Search for the cell housing the specified text and yield its (x, y) center coordinate. 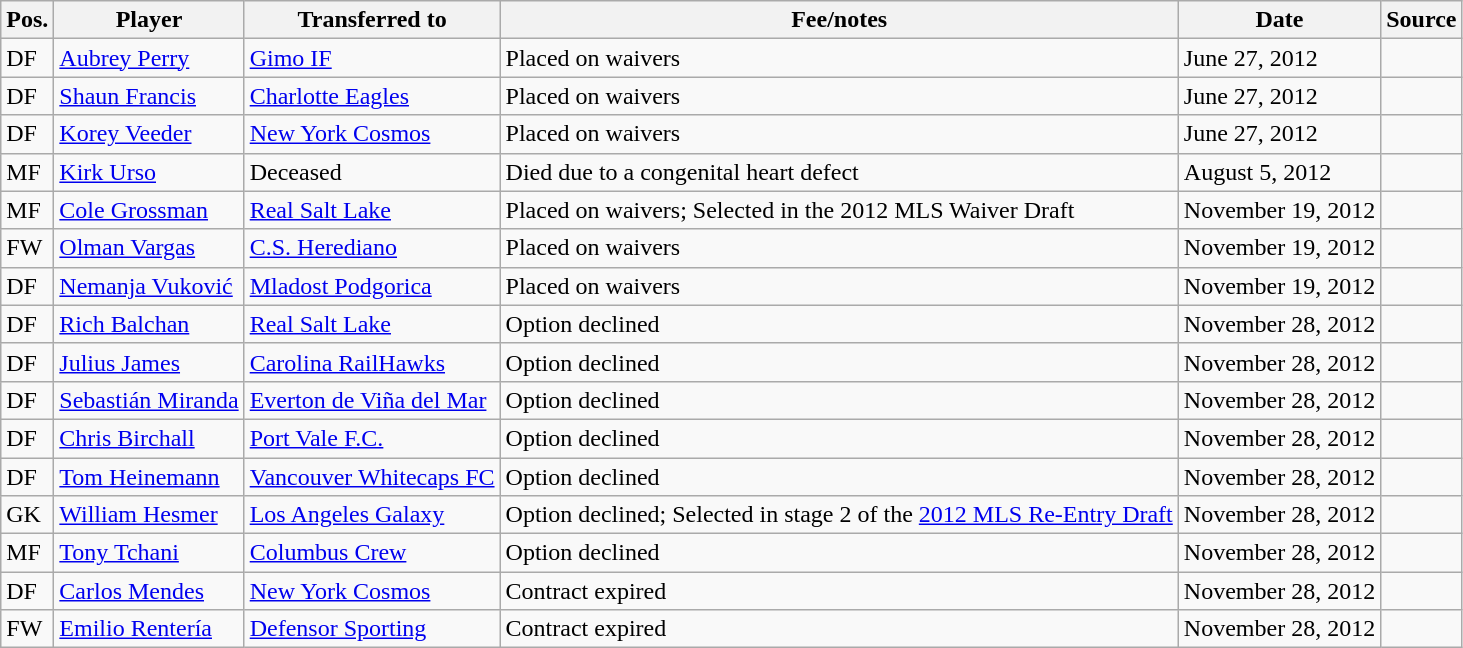
Cole Grossman (149, 210)
Columbus Crew (372, 553)
Player (149, 20)
Pos. (28, 20)
Julius James (149, 362)
Vancouver Whitecaps FC (372, 477)
Mladost Podgorica (372, 286)
GK (28, 515)
Transferred to (372, 20)
C.S. Herediano (372, 248)
Defensor Sporting (372, 629)
Carolina RailHawks (372, 362)
Option declined; Selected in stage 2 of the 2012 MLS Re-Entry Draft (839, 515)
Charlotte Eagles (372, 96)
Died due to a congenital heart defect (839, 172)
Shaun Francis (149, 96)
Emilio Rentería (149, 629)
Kirk Urso (149, 172)
William Hesmer (149, 515)
Source (1422, 20)
Korey Veeder (149, 134)
Olman Vargas (149, 248)
Chris Birchall (149, 438)
Nemanja Vuković (149, 286)
Sebastián Miranda (149, 400)
Los Angeles Galaxy (372, 515)
Placed on waivers; Selected in the 2012 MLS Waiver Draft (839, 210)
Rich Balchan (149, 324)
Aubrey Perry (149, 58)
Tony Tchani (149, 553)
Fee/notes (839, 20)
August 5, 2012 (1279, 172)
Date (1279, 20)
Port Vale F.C. (372, 438)
Deceased (372, 172)
Gimo IF (372, 58)
Everton de Viña del Mar (372, 400)
Carlos Mendes (149, 591)
Tom Heinemann (149, 477)
